Determine the [x, y] coordinate at the center of the cell enclosing the given text.  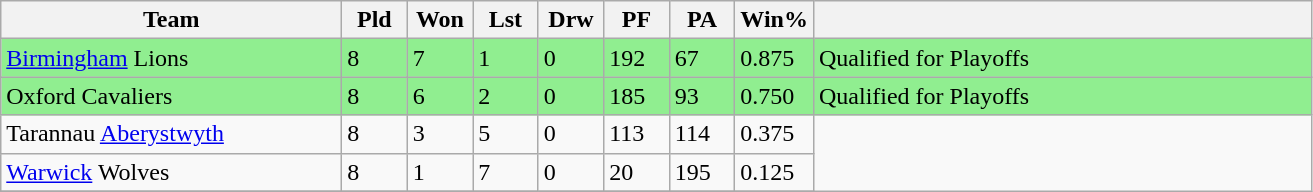
Oxford Cavaliers [172, 96]
Lst [506, 20]
Tarannau Aberystwyth [172, 134]
Drw [571, 20]
114 [702, 134]
113 [637, 134]
0.125 [774, 172]
20 [637, 172]
192 [637, 58]
0.375 [774, 134]
2 [506, 96]
Won [440, 20]
0.875 [774, 58]
93 [702, 96]
Team [172, 20]
0.750 [774, 96]
3 [440, 134]
Win% [774, 20]
PA [702, 20]
Warwick Wolves [172, 172]
67 [702, 58]
5 [506, 134]
Birmingham Lions [172, 58]
Pld [375, 20]
PF [637, 20]
195 [702, 172]
185 [637, 96]
6 [440, 96]
